For the text-containing cell, return its midpoint in (x, y) coordinate format. 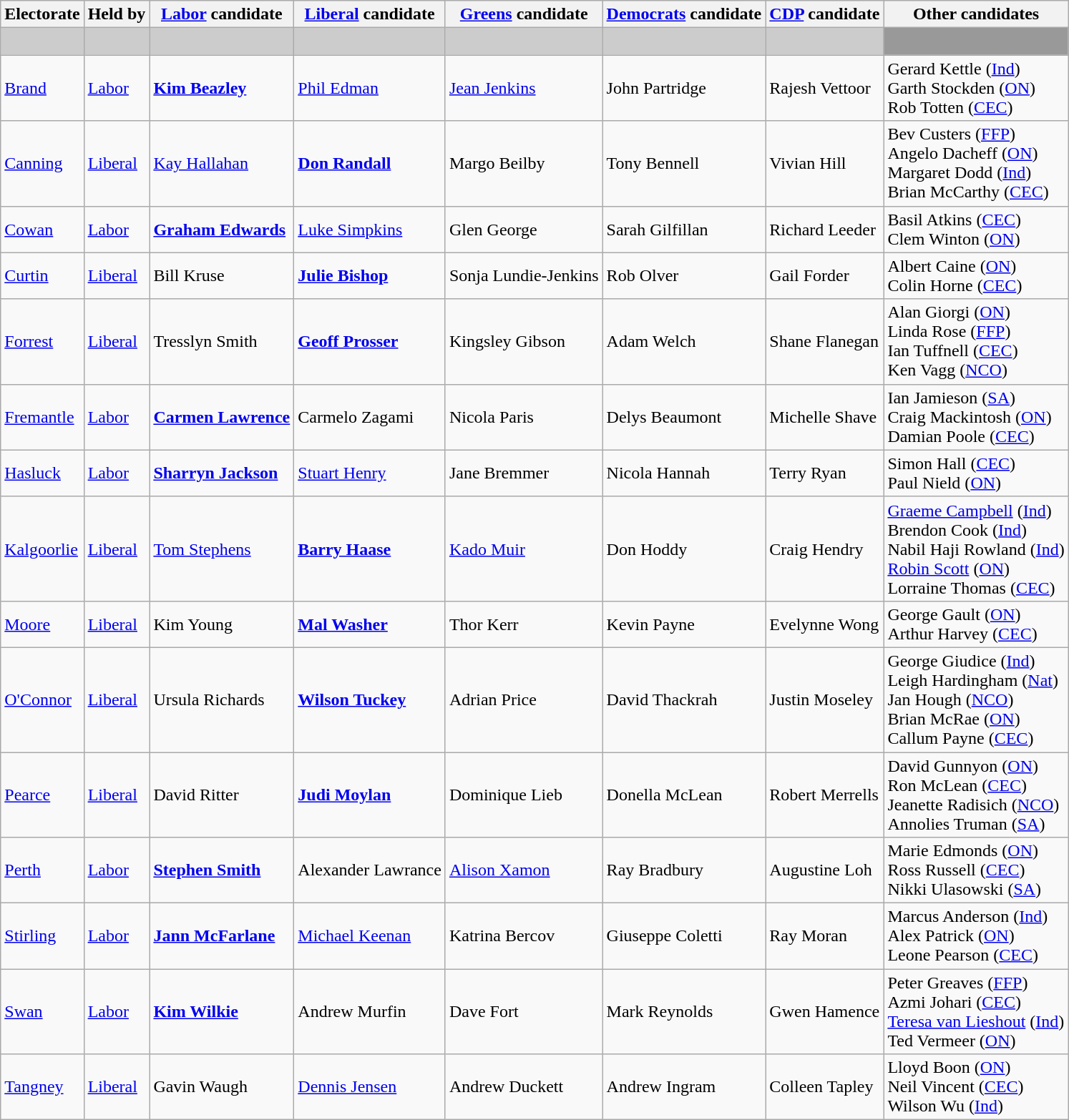
Delys Beaumont (684, 417)
Pearce (42, 795)
Albert Caine (ON)Colin Horne (CEC) (976, 276)
Don Randall (370, 163)
Giuseppe Coletti (684, 936)
Vivian Hill (824, 163)
Hasluck (42, 473)
Kevin Payne (684, 624)
David Thackrah (684, 699)
Greens candidate (524, 14)
Glen George (524, 229)
Dennis Jensen (370, 1087)
Andrew Murfin (370, 1011)
Margo Beilby (524, 163)
Kim Wilkie (222, 1011)
Canning (42, 163)
Fremantle (42, 417)
Shane Flanegan (824, 342)
Kingsley Gibson (524, 342)
Kim Young (222, 624)
Sarah Gilfillan (684, 229)
Kado Muir (524, 549)
Jane Bremmer (524, 473)
Basil Atkins (CEC)Clem Winton (ON) (976, 229)
Mark Reynolds (684, 1011)
Michelle Shave (824, 417)
Forrest (42, 342)
George Giudice (Ind)Leigh Hardingham (Nat)Jan Hough (NCO)Brian McRae (ON)Callum Payne (CEC) (976, 699)
Phil Edman (370, 88)
Julie Bishop (370, 276)
Swan (42, 1011)
Ray Moran (824, 936)
Gail Forder (824, 276)
Dave Fort (524, 1011)
Terry Ryan (824, 473)
Ian Jamieson (SA)Craig Mackintosh (ON)Damian Poole (CEC) (976, 417)
Marie Edmonds (ON)Ross Russell (CEC)Nikki Ulasowski (SA) (976, 870)
Ray Bradbury (684, 870)
Curtin (42, 276)
Justin Moseley (824, 699)
Alan Giorgi (ON)Linda Rose (FFP)Ian Tuffnell (CEC)Ken Vagg (NCO) (976, 342)
Tangney (42, 1087)
Graham Edwards (222, 229)
O'Connor (42, 699)
Bill Kruse (222, 276)
Evelynne Wong (824, 624)
Robert Merrells (824, 795)
Craig Hendry (824, 549)
Katrina Bercov (524, 936)
Stuart Henry (370, 473)
Tom Stephens (222, 549)
Don Hoddy (684, 549)
Alexander Lawrance (370, 870)
Jean Jenkins (524, 88)
Michael Keenan (370, 936)
Mal Washer (370, 624)
Dominique Lieb (524, 795)
Barry Haase (370, 549)
Simon Hall (CEC)Paul Nield (ON) (976, 473)
Kay Hallahan (222, 163)
Donella McLean (684, 795)
Kim Beazley (222, 88)
Labor candidate (222, 14)
Gwen Hamence (824, 1011)
Andrew Duckett (524, 1087)
Cowan (42, 229)
Carmelo Zagami (370, 417)
David Gunnyon (ON)Ron McLean (CEC)Jeanette Radisich (NCO)Annolies Truman (SA) (976, 795)
Ursula Richards (222, 699)
Held by (117, 14)
Tresslyn Smith (222, 342)
Kalgoorlie (42, 549)
Marcus Anderson (Ind)Alex Patrick (ON)Leone Pearson (CEC) (976, 936)
Adam Welch (684, 342)
Rob Olver (684, 276)
Sonja Lundie-Jenkins (524, 276)
Graeme Campbell (Ind)Brendon Cook (Ind)Nabil Haji Rowland (Ind)Robin Scott (ON)Lorraine Thomas (CEC) (976, 549)
Luke Simpkins (370, 229)
Peter Greaves (FFP)Azmi Johari (CEC)Teresa van Lieshout (Ind)Ted Vermeer (ON) (976, 1011)
David Ritter (222, 795)
Gerard Kettle (Ind)Garth Stockden (ON)Rob Totten (CEC) (976, 88)
Moore (42, 624)
Liberal candidate (370, 14)
Stirling (42, 936)
Richard Leeder (824, 229)
Wilson Tuckey (370, 699)
Brand (42, 88)
Bev Custers (FFP)Angelo Dacheff (ON)Margaret Dodd (Ind)Brian McCarthy (CEC) (976, 163)
Tony Bennell (684, 163)
Judi Moylan (370, 795)
Gavin Waugh (222, 1087)
Geoff Prosser (370, 342)
Rajesh Vettoor (824, 88)
CDP candidate (824, 14)
Andrew Ingram (684, 1087)
John Partridge (684, 88)
Stephen Smith (222, 870)
Alison Xamon (524, 870)
Augustine Loh (824, 870)
Colleen Tapley (824, 1087)
Lloyd Boon (ON)Neil Vincent (CEC)Wilson Wu (Ind) (976, 1087)
Nicola Paris (524, 417)
George Gault (ON)Arthur Harvey (CEC) (976, 624)
Perth (42, 870)
Other candidates (976, 14)
Carmen Lawrence (222, 417)
Jann McFarlane (222, 936)
Thor Kerr (524, 624)
Sharryn Jackson (222, 473)
Democrats candidate (684, 14)
Nicola Hannah (684, 473)
Electorate (42, 14)
Adrian Price (524, 699)
